Return the [X, Y] coordinate for the center point of the cell that contains the specified text.  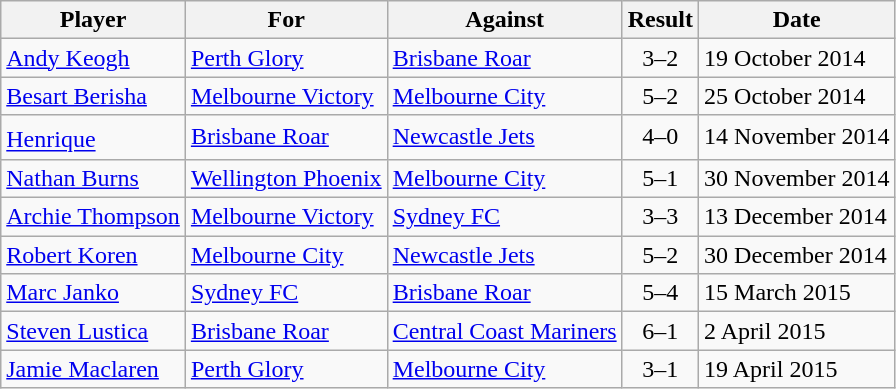
13 December 2014 [797, 217]
3–3 [660, 217]
Player [94, 20]
5–1 [660, 178]
19 October 2014 [797, 58]
15 March 2015 [797, 293]
Henrique [94, 138]
4–0 [660, 138]
Marc Janko [94, 293]
Date [797, 20]
3–1 [660, 369]
2 April 2015 [797, 331]
5–4 [660, 293]
30 December 2014 [797, 255]
30 November 2014 [797, 178]
Andy Keogh [94, 58]
Result [660, 20]
25 October 2014 [797, 96]
Besart Berisha [94, 96]
19 April 2015 [797, 369]
Against [504, 20]
6–1 [660, 331]
Central Coast Mariners [504, 331]
3–2 [660, 58]
14 November 2014 [797, 138]
Archie Thompson [94, 217]
Jamie Maclaren [94, 369]
Robert Koren [94, 255]
Steven Lustica [94, 331]
For [286, 20]
Wellington Phoenix [286, 178]
Nathan Burns [94, 178]
